Capture the cell that displays the provided text and extract its [x, y] central coordinate. 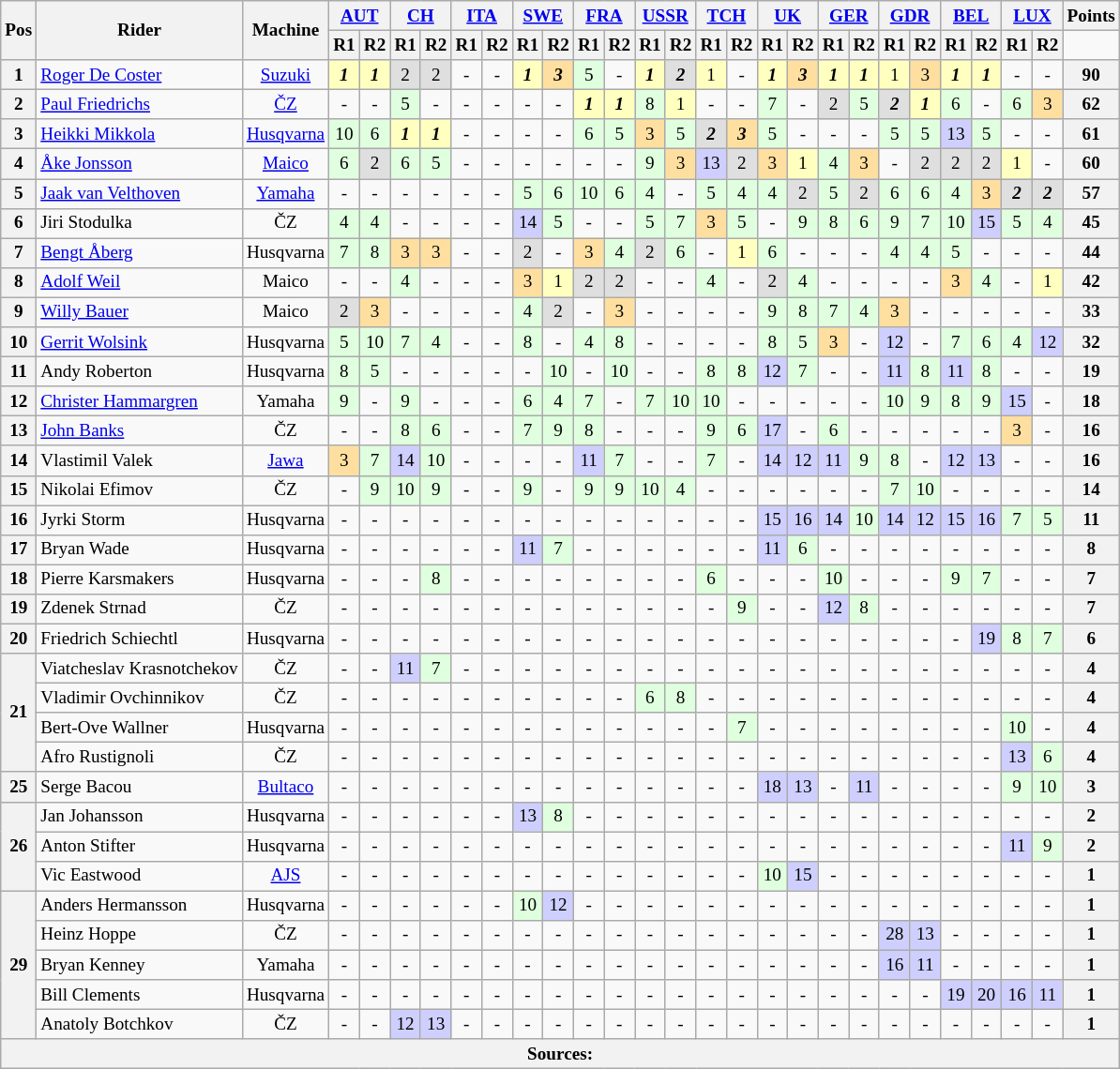
SWE [542, 16]
Gerrit Wolsink [140, 342]
29 [19, 965]
LUX [1032, 16]
Åke Jonsson [140, 164]
Anders Hermansson [140, 906]
Heikki Mikkola [140, 134]
TCH [726, 16]
Friedrich Schiechtl [140, 639]
Bryan Kenney [140, 965]
Vlastimil Valek [140, 460]
Afro Rustignoli [140, 758]
GDR [910, 16]
ITA [482, 16]
Anatoly Botchkov [140, 1024]
Bultaco [285, 787]
90 [1091, 75]
Bert-Ove Wallner [140, 728]
GER [848, 16]
45 [1091, 223]
John Banks [140, 431]
Nikolai Efimov [140, 490]
Willy Bauer [140, 312]
Points [1091, 16]
USSR [666, 16]
28 [895, 935]
Serge Bacou [140, 787]
Bill Clements [140, 995]
Vic Eastwood [140, 876]
Andy Roberton [140, 371]
Heinz Hoppe [140, 935]
25 [19, 787]
61 [1091, 134]
44 [1091, 253]
62 [1091, 104]
Paul Friedrichs [140, 104]
Bengt Åberg [140, 253]
Jiri Stodulka [140, 223]
CH [420, 16]
Viatcheslav Krasnotchekov [140, 669]
Christer Hammargren [140, 401]
Jaak van Velthoven [140, 193]
Bryan Wade [140, 550]
Zdenek Strnad [140, 609]
Jawa [285, 460]
UK [788, 16]
Jan Johansson [140, 817]
21 [19, 713]
Sources: [561, 1054]
Anton Stifter [140, 846]
Vladimir Ovchinnikov [140, 698]
Suzuki [285, 75]
26 [19, 846]
Jyrki Storm [140, 519]
Roger De Coster [140, 75]
BEL [972, 16]
32 [1091, 342]
FRA [604, 16]
60 [1091, 164]
Pos [19, 30]
Pierre Karsmakers [140, 580]
33 [1091, 312]
Adolf Weil [140, 282]
Rider [140, 30]
57 [1091, 193]
42 [1091, 282]
AJS [285, 876]
Machine [285, 30]
AUT [360, 16]
